Extract the [X, Y] coordinate from the center of the cell holding the provided text.  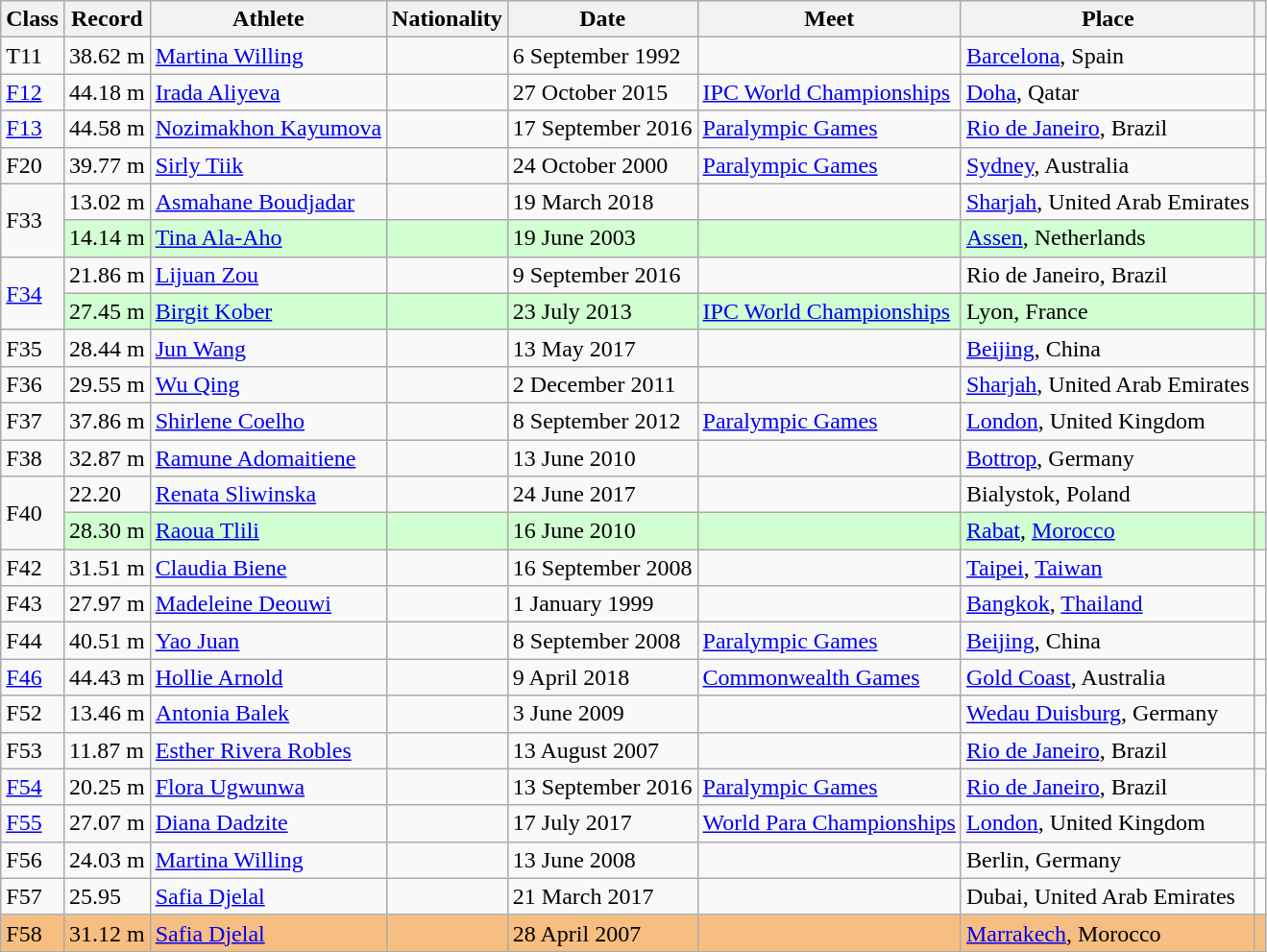
Antonia Balek [268, 714]
F35 [33, 348]
Athlete [268, 19]
24 June 2017 [602, 495]
23 July 2013 [602, 311]
Bangkok, Thailand [1108, 604]
Lyon, France [1108, 311]
Lijuan Zou [268, 275]
Gold Coast, Australia [1108, 677]
F12 [33, 92]
Marrakech, Morocco [1108, 933]
F37 [33, 421]
Flora Ugwunwa [268, 787]
World Para Championships [829, 823]
Wedau Duisburg, Germany [1108, 714]
F42 [33, 568]
9 April 2018 [602, 677]
F38 [33, 458]
28.30 m [107, 531]
13.46 m [107, 714]
Sirly Tiik [268, 165]
Shirlene Coelho [268, 421]
Class [33, 19]
Berlin, Germany [1108, 860]
40.51 m [107, 641]
Diana Dadzite [268, 823]
39.77 m [107, 165]
Date [602, 19]
F36 [33, 384]
25.95 [107, 896]
F34 [33, 293]
F54 [33, 787]
21 March 2017 [602, 896]
T11 [33, 56]
38.62 m [107, 56]
Hollie Arnold [268, 677]
27.07 m [107, 823]
14.14 m [107, 238]
Wu Qing [268, 384]
Birgit Kober [268, 311]
F55 [33, 823]
Rabat, Morocco [1108, 531]
F13 [33, 129]
13 September 2016 [602, 787]
Bialystok, Poland [1108, 495]
F20 [33, 165]
19 June 2003 [602, 238]
16 September 2008 [602, 568]
Dubai, United Arab Emirates [1108, 896]
20.25 m [107, 787]
31.12 m [107, 933]
Commonwealth Games [829, 677]
Assen, Netherlands [1108, 238]
Sydney, Australia [1108, 165]
13 June 2010 [602, 458]
Place [1108, 19]
F53 [33, 750]
Nozimakhon Kayumova [268, 129]
Tina Ala-Aho [268, 238]
21.86 m [107, 275]
Claudia Biene [268, 568]
Barcelona, Spain [1108, 56]
F56 [33, 860]
24 October 2000 [602, 165]
Bottrop, Germany [1108, 458]
31.51 m [107, 568]
Renata Sliwinska [268, 495]
27.97 m [107, 604]
Record [107, 19]
8 September 2012 [602, 421]
Madeleine Deouwi [268, 604]
F46 [33, 677]
2 December 2011 [602, 384]
8 September 2008 [602, 641]
28 April 2007 [602, 933]
F33 [33, 220]
22.20 [107, 495]
6 September 1992 [602, 56]
13 June 2008 [602, 860]
27 October 2015 [602, 92]
44.18 m [107, 92]
24.03 m [107, 860]
Nationality [448, 19]
Yao Juan [268, 641]
Irada Aliyeva [268, 92]
16 June 2010 [602, 531]
37.86 m [107, 421]
9 September 2016 [602, 275]
1 January 1999 [602, 604]
29.55 m [107, 384]
13 May 2017 [602, 348]
Doha, Qatar [1108, 92]
Ramune Adomaitiene [268, 458]
Raoua Tlili [268, 531]
3 June 2009 [602, 714]
17 September 2016 [602, 129]
13 August 2007 [602, 750]
44.43 m [107, 677]
F40 [33, 513]
13.02 m [107, 202]
F44 [33, 641]
19 March 2018 [602, 202]
Asmahane Boudjadar [268, 202]
11.87 m [107, 750]
Meet [829, 19]
F43 [33, 604]
27.45 m [107, 311]
Jun Wang [268, 348]
32.87 m [107, 458]
17 July 2017 [602, 823]
F57 [33, 896]
Taipei, Taiwan [1108, 568]
F58 [33, 933]
28.44 m [107, 348]
F52 [33, 714]
44.58 m [107, 129]
Esther Rivera Robles [268, 750]
